Return [x, y] of the center of cell containing provided text 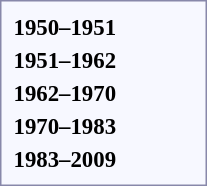
1950–1951 [65, 27]
1983–2009 [65, 159]
1962–1970 [65, 93]
1951–1962 [65, 60]
1970–1983 [65, 126]
